Search for the cell housing the specified text and yield its (x, y) center coordinate. 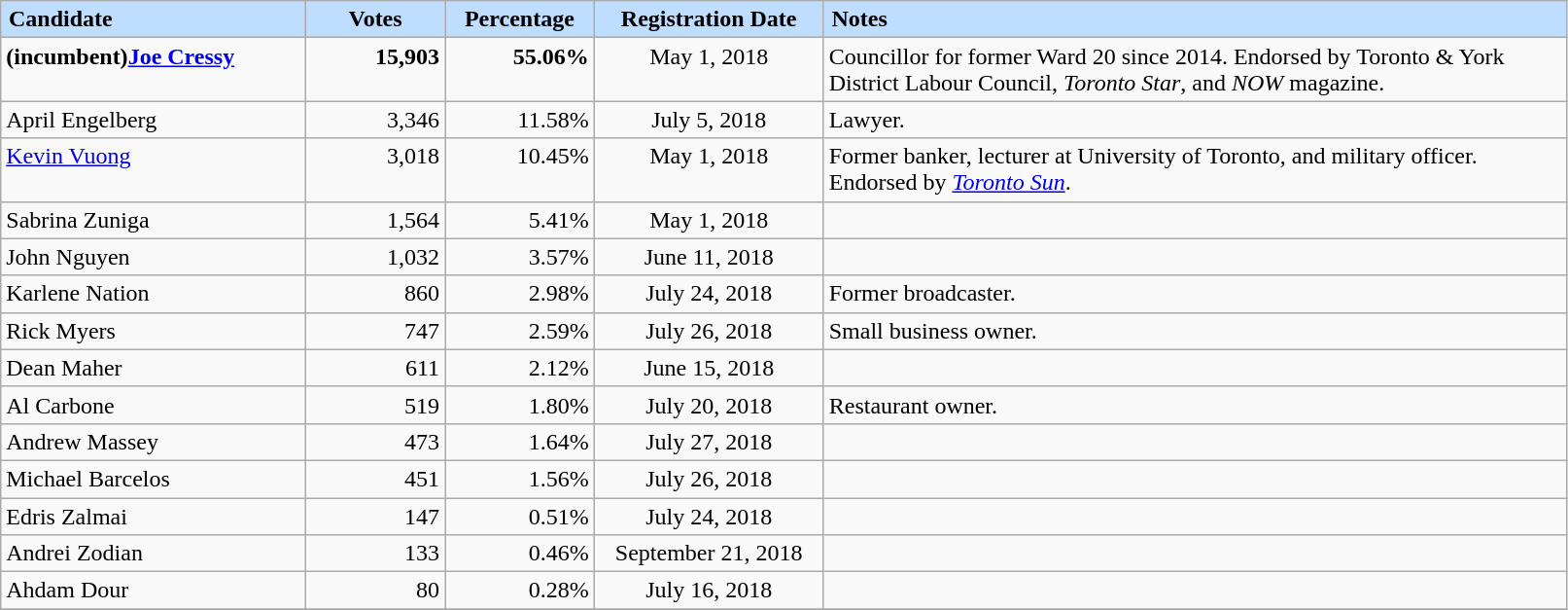
55.06% (520, 70)
Former broadcaster. (1195, 294)
June 11, 2018 (709, 257)
July 5, 2018 (709, 120)
April Engelberg (154, 120)
John Nguyen (154, 257)
Registration Date (709, 19)
451 (375, 479)
3,346 (375, 120)
2.12% (520, 368)
0.51% (520, 517)
1.56% (520, 479)
1,032 (375, 257)
September 21, 2018 (709, 554)
Andrei Zodian (154, 554)
1.64% (520, 442)
3,018 (375, 169)
Michael Barcelos (154, 479)
Small business owner. (1195, 331)
July 27, 2018 (709, 442)
Votes (375, 19)
133 (375, 554)
1.80% (520, 405)
3.57% (520, 257)
Karlene Nation (154, 294)
147 (375, 517)
Lawyer. (1195, 120)
June 15, 2018 (709, 368)
July 16, 2018 (709, 591)
Dean Maher (154, 368)
747 (375, 331)
80 (375, 591)
Candidate (154, 19)
Al Carbone (154, 405)
10.45% (520, 169)
Notes (1195, 19)
0.28% (520, 591)
5.41% (520, 220)
860 (375, 294)
0.46% (520, 554)
1,564 (375, 220)
Sabrina Zuniga (154, 220)
Ahdam Dour (154, 591)
Edris Zalmai (154, 517)
Andrew Massey (154, 442)
Kevin Vuong (154, 169)
2.98% (520, 294)
Rick Myers (154, 331)
2.59% (520, 331)
July 20, 2018 (709, 405)
473 (375, 442)
(incumbent)Joe Cressy (154, 70)
Percentage (520, 19)
Councillor for former Ward 20 since 2014. Endorsed by Toronto & York District Labour Council, Toronto Star, and NOW magazine. (1195, 70)
611 (375, 368)
Former banker, lecturer at University of Toronto, and military officer. Endorsed by Toronto Sun. (1195, 169)
15,903 (375, 70)
Restaurant owner. (1195, 405)
519 (375, 405)
11.58% (520, 120)
